Detect which cell encompasses the target text, then output its (x, y) center coordinate. 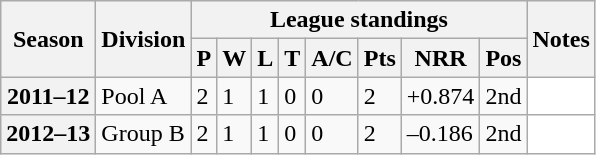
League standings (359, 20)
Pool A (144, 96)
A/C (332, 58)
Pts (380, 58)
Group B (144, 134)
Pos (504, 58)
Season (48, 39)
2012–13 (48, 134)
W (234, 58)
T (292, 58)
NRR (440, 58)
L (266, 58)
Division (144, 39)
+0.874 (440, 96)
P (204, 58)
2011–12 (48, 96)
Notes (561, 39)
–0.186 (440, 134)
